Provide the (X, Y) coordinate of the cell's center where the given text is located.  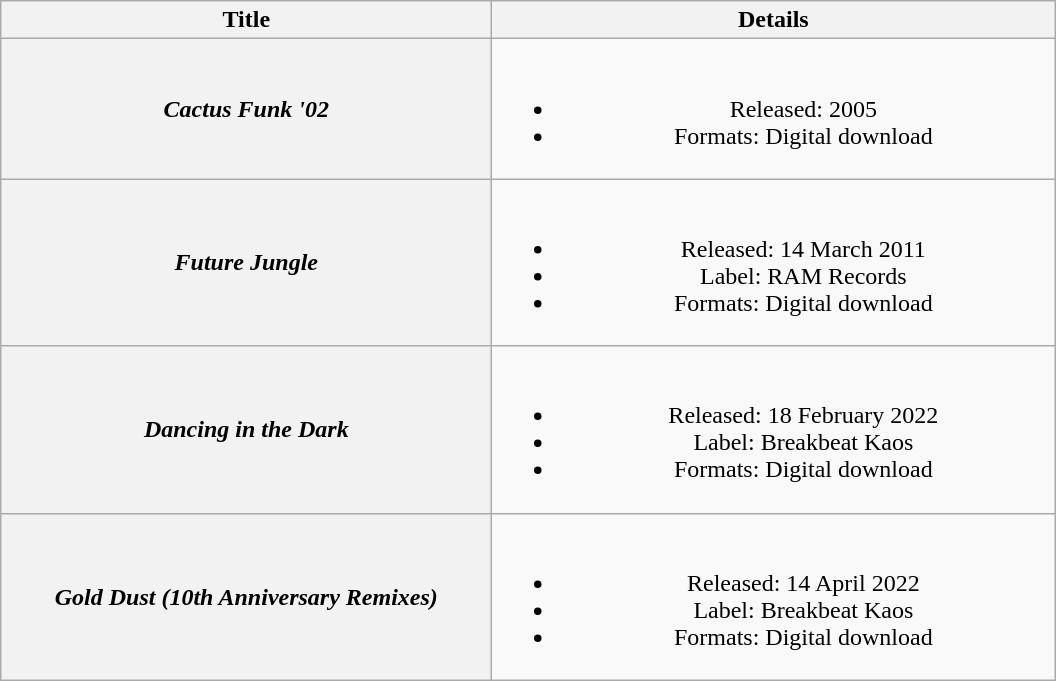
Details (774, 20)
Title (246, 20)
Future Jungle (246, 262)
Gold Dust (10th Anniversary Remixes) (246, 596)
Cactus Funk '02 (246, 109)
Released: 14 March 2011Label: RAM RecordsFormats: Digital download (774, 262)
Dancing in the Dark (246, 430)
Released: 2005Formats: Digital download (774, 109)
Released: 18 February 2022Label: Breakbeat KaosFormats: Digital download (774, 430)
Released: 14 April 2022Label: Breakbeat KaosFormats: Digital download (774, 596)
